Scan for the cell matching the given text and deliver its (X, Y) coordinate at center. 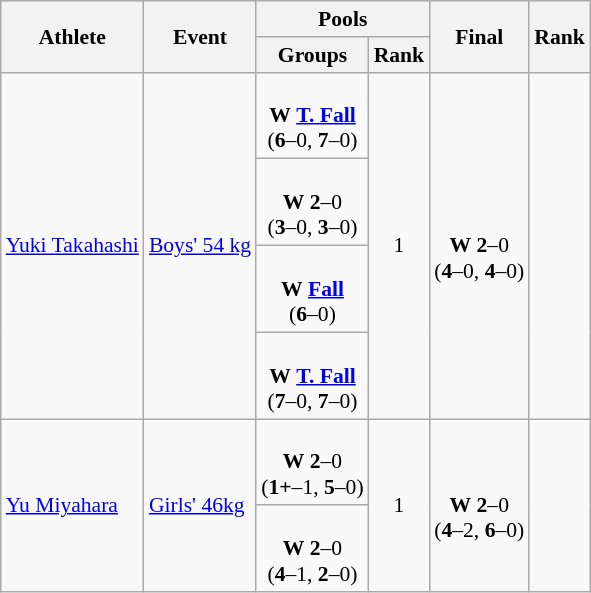
W T. Fall(7–0, 7–0) (312, 376)
Pools (342, 19)
Final (479, 36)
W 2–0(4–2, 6–0) (479, 506)
W Fall(6–0) (312, 290)
W 2–0(3–0, 3–0) (312, 202)
Yu Miyahara (72, 506)
Event (200, 36)
W 2–0(4–1, 2–0) (312, 550)
W T. Fall(6–0, 7–0) (312, 116)
Yuki Takahashi (72, 245)
Boys' 54 kg (200, 245)
W 2–0(1+–1, 5–0) (312, 462)
Athlete (72, 36)
Groups (312, 55)
Girls' 46kg (200, 506)
W 2–0(4–0, 4–0) (479, 245)
